For the text-containing cell, return its midpoint in (x, y) coordinate format. 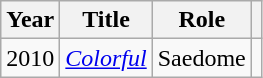
Title (106, 20)
Saedome (202, 58)
Year (30, 20)
Colorful (106, 58)
2010 (30, 58)
Role (202, 20)
